Return the [X, Y] coordinate for the center point of the cell that contains the specified text.  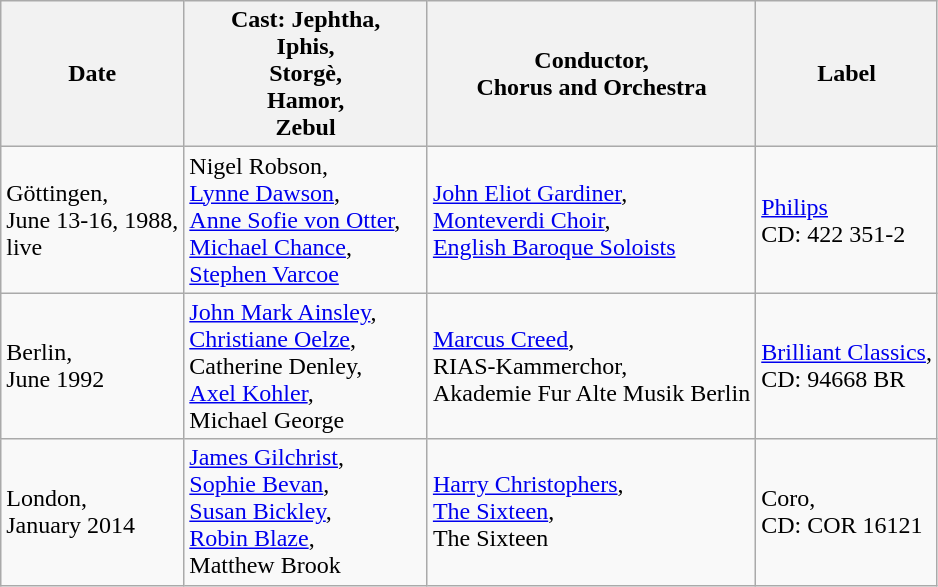
James Gilchrist,Sophie Bevan,Susan Bickley,Robin Blaze,Matthew Brook [306, 512]
Nigel Robson,Lynne Dawson,Anne Sofie von Otter,Michael Chance,Stephen Varcoe [306, 220]
Berlin,June 1992 [92, 366]
Coro,CD: COR 16121 [847, 512]
London,January 2014 [92, 512]
John Mark Ainsley,Christiane Oelze,Catherine Denley,Axel Kohler,Michael George [306, 366]
Marcus Creed,RIAS‐Kammerchor,Akademie Fur Alte Musik Berlin [591, 366]
Harry Christophers,The Sixteen,The Sixteen [591, 512]
Brilliant Classics,CD: 94668 BR [847, 366]
PhilipsCD: 422 351-2 [847, 220]
Conductor,Chorus and Orchestra [591, 74]
Göttingen,June 13-16, 1988,live [92, 220]
John Eliot Gardiner,Monteverdi Choir,English Baroque Soloists [591, 220]
Label [847, 74]
Cast: Jephtha,Iphis,Storgè,Hamor,Zebul [306, 74]
Date [92, 74]
